Identify which cell holds the provided text, then report its [x, y] central coordinate. 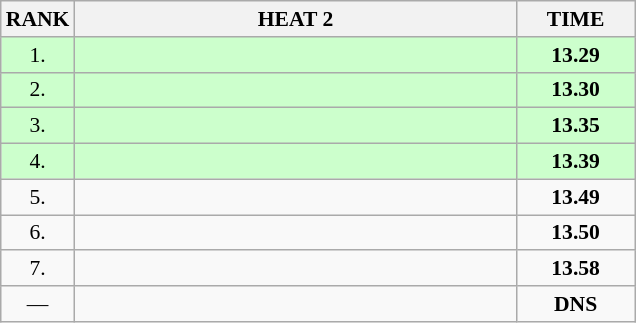
13.50 [576, 233]
4. [38, 162]
7. [38, 269]
13.30 [576, 90]
DNS [576, 304]
— [38, 304]
13.29 [576, 55]
13.35 [576, 126]
1. [38, 55]
13.49 [576, 197]
13.39 [576, 162]
TIME [576, 19]
RANK [38, 19]
5. [38, 197]
2. [38, 90]
3. [38, 126]
6. [38, 233]
HEAT 2 [295, 19]
13.58 [576, 269]
